Locate the cell with the specified text and output its (x, y) center coordinate. 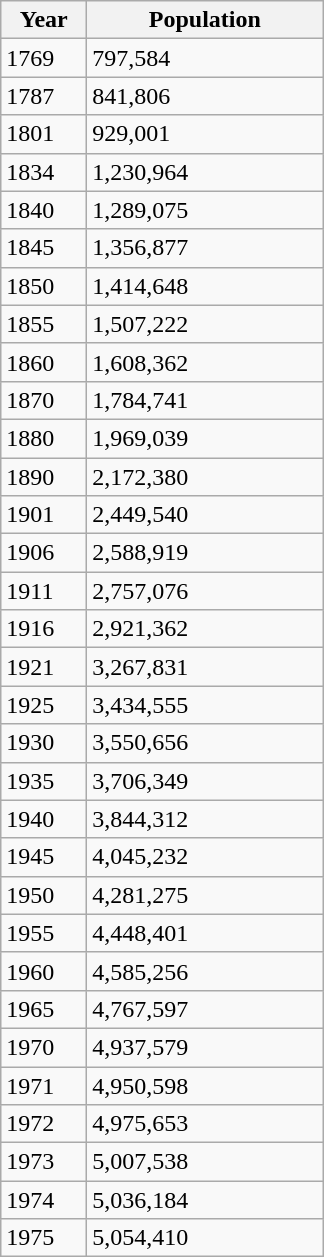
1860 (44, 362)
1769 (44, 58)
Population (205, 20)
2,588,919 (205, 553)
841,806 (205, 96)
2,757,076 (205, 591)
1974 (44, 1200)
1901 (44, 515)
1935 (44, 781)
1970 (44, 1047)
1973 (44, 1162)
1840 (44, 210)
2,921,362 (205, 629)
4,767,597 (205, 1009)
4,281,275 (205, 895)
1850 (44, 286)
1,969,039 (205, 438)
1945 (44, 857)
4,585,256 (205, 971)
1,507,222 (205, 324)
1787 (44, 96)
3,706,349 (205, 781)
1,230,964 (205, 172)
1801 (44, 134)
3,844,312 (205, 819)
1855 (44, 324)
1940 (44, 819)
1972 (44, 1124)
Year (44, 20)
3,550,656 (205, 743)
1911 (44, 591)
1960 (44, 971)
929,001 (205, 134)
1870 (44, 400)
1921 (44, 667)
1906 (44, 553)
1955 (44, 933)
4,045,232 (205, 857)
1,414,648 (205, 286)
1965 (44, 1009)
1971 (44, 1085)
1,289,075 (205, 210)
5,036,184 (205, 1200)
1880 (44, 438)
1950 (44, 895)
1,608,362 (205, 362)
1930 (44, 743)
2,172,380 (205, 477)
4,950,598 (205, 1085)
3,267,831 (205, 667)
1975 (44, 1238)
4,975,653 (205, 1124)
797,584 (205, 58)
5,007,538 (205, 1162)
3,434,555 (205, 705)
1,356,877 (205, 248)
4,448,401 (205, 933)
1890 (44, 477)
2,449,540 (205, 515)
1925 (44, 705)
1845 (44, 248)
1916 (44, 629)
5,054,410 (205, 1238)
1834 (44, 172)
1,784,741 (205, 400)
4,937,579 (205, 1047)
